Scan for the cell matching the given text and deliver its (X, Y) coordinate at center. 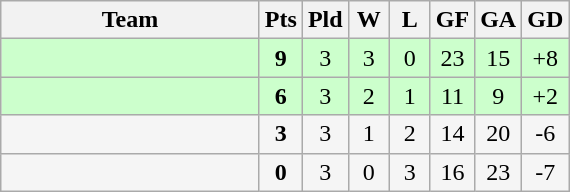
Team (130, 20)
GD (546, 20)
W (368, 20)
20 (498, 134)
-7 (546, 172)
-6 (546, 134)
+2 (546, 96)
Pts (280, 20)
Pld (325, 20)
L (410, 20)
11 (452, 96)
14 (452, 134)
GA (498, 20)
6 (280, 96)
16 (452, 172)
+8 (546, 58)
GF (452, 20)
15 (498, 58)
